Determine the [X, Y] coordinate at the center of the cell enclosing the given text.  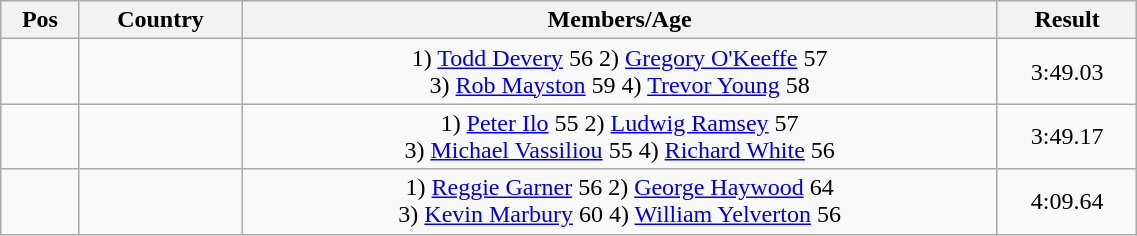
4:09.64 [1067, 202]
1) Reggie Garner 56 2) George Haywood 643) Kevin Marbury 60 4) William Yelverton 56 [620, 202]
1) Peter Ilo 55 2) Ludwig Ramsey 573) Michael Vassiliou 55 4) Richard White 56 [620, 136]
Result [1067, 20]
Pos [40, 20]
Members/Age [620, 20]
Country [160, 20]
1) Todd Devery 56 2) Gregory O'Keeffe 573) Rob Mayston 59 4) Trevor Young 58 [620, 72]
3:49.03 [1067, 72]
3:49.17 [1067, 136]
